Return the (x, y) coordinate for the center point of the cell that contains the specified text.  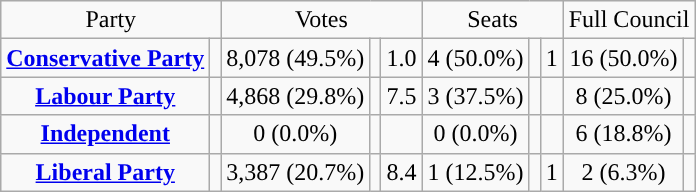
4 (50.0%) (476, 58)
16 (50.0%) (624, 58)
3,387 (20.7%) (296, 172)
Conservative Party (106, 58)
Party (111, 20)
Independent (106, 134)
4,868 (29.8%) (296, 96)
6 (18.8%) (624, 134)
8,078 (49.5%) (296, 58)
1.0 (402, 58)
1 (12.5%) (476, 172)
8 (25.0%) (624, 96)
Liberal Party (106, 172)
2 (6.3%) (624, 172)
Seats (492, 20)
8.4 (402, 172)
3 (37.5%) (476, 96)
Votes (322, 20)
Full Council (629, 20)
7.5 (402, 96)
Labour Party (106, 96)
